From the cell containing the given text, extract its center point as [x, y] coordinate. 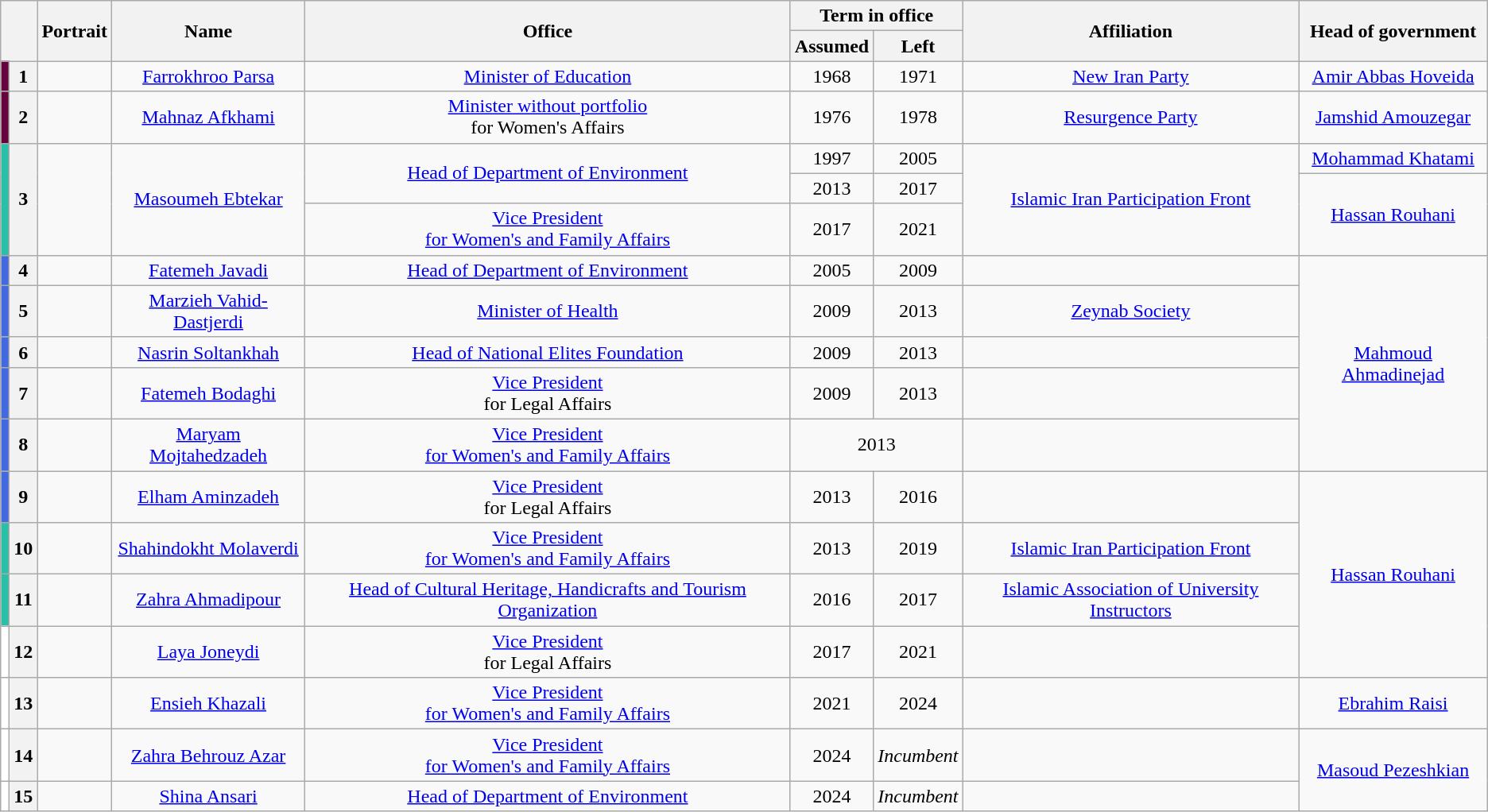
Amir Abbas Hoveida [1393, 76]
Islamic Association of University Instructors [1130, 601]
Elham Aminzadeh [208, 496]
Minister of Health [548, 311]
Masoud Pezeshkian [1393, 771]
Term in office [876, 16]
Farrokhroo Parsa [208, 76]
Masoumeh Ebtekar [208, 199]
New Iran Party [1130, 76]
13 [24, 704]
Assumed [831, 46]
15 [24, 796]
Shina Ansari [208, 796]
Jamshid Amouzegar [1393, 118]
Mahmoud Ahmadinejad [1393, 362]
Mohammad Khatami [1393, 158]
12 [24, 652]
Resurgence Party [1130, 118]
1978 [918, 118]
1 [24, 76]
Zahra Ahmadipour [208, 601]
9 [24, 496]
Name [208, 31]
Zahra Behrouz Azar [208, 755]
Portrait [75, 31]
Affiliation [1130, 31]
Zeynab Society [1130, 311]
Ebrahim Raisi [1393, 704]
Fatemeh Bodaghi [208, 392]
Nasrin Soltankhah [208, 352]
Shahindokht Molaverdi [208, 548]
Ensieh Khazali [208, 704]
1997 [831, 158]
10 [24, 548]
Fatemeh Javadi [208, 270]
Laya Joneydi [208, 652]
1971 [918, 76]
2019 [918, 548]
Mahnaz Afkhami [208, 118]
Marzieh Vahid-Dastjerdi [208, 311]
Left [918, 46]
Minister without portfoliofor Women's Affairs [548, 118]
3 [24, 199]
Head of government [1393, 31]
8 [24, 445]
14 [24, 755]
4 [24, 270]
1968 [831, 76]
Head of National Elites Foundation [548, 352]
7 [24, 392]
Head of Cultural Heritage, Handicrafts and Tourism Organization [548, 601]
Minister of Education [548, 76]
Maryam Mojtahedzadeh [208, 445]
5 [24, 311]
2 [24, 118]
6 [24, 352]
1976 [831, 118]
Office [548, 31]
11 [24, 601]
